Pinpoint the cell where the given text exists, returning its [x, y] midpoint coordinate. 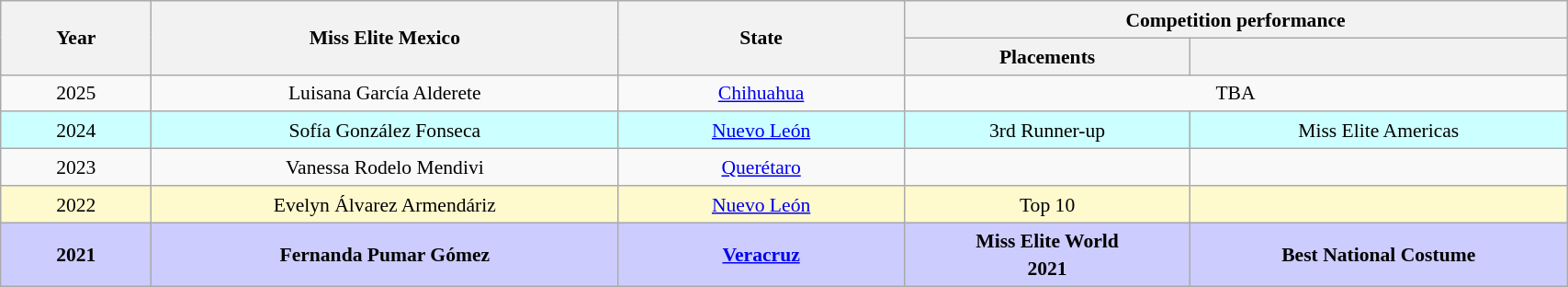
Best National Costume [1379, 255]
Evelyn Álvarez Armendáriz [385, 204]
Sofía González Fonseca [385, 131]
Chihuahua [761, 93]
Miss Elite World2021 [1047, 255]
Vanessa Rodelo Mendivi [385, 167]
Competition performance [1235, 19]
TBA [1235, 93]
2021 [76, 255]
Year [76, 38]
2023 [76, 167]
2022 [76, 204]
Querétaro [761, 167]
Veracruz [761, 255]
Luisana García Alderete [385, 93]
Top 10 [1047, 204]
Miss Elite Americas [1379, 131]
Fernanda Pumar Gómez [385, 255]
2024 [76, 131]
Placements [1047, 56]
State [761, 38]
3rd Runner-up [1047, 131]
2025 [76, 93]
Miss Elite Mexico [385, 38]
